From the cell containing the given text, extract its center point as (x, y) coordinate. 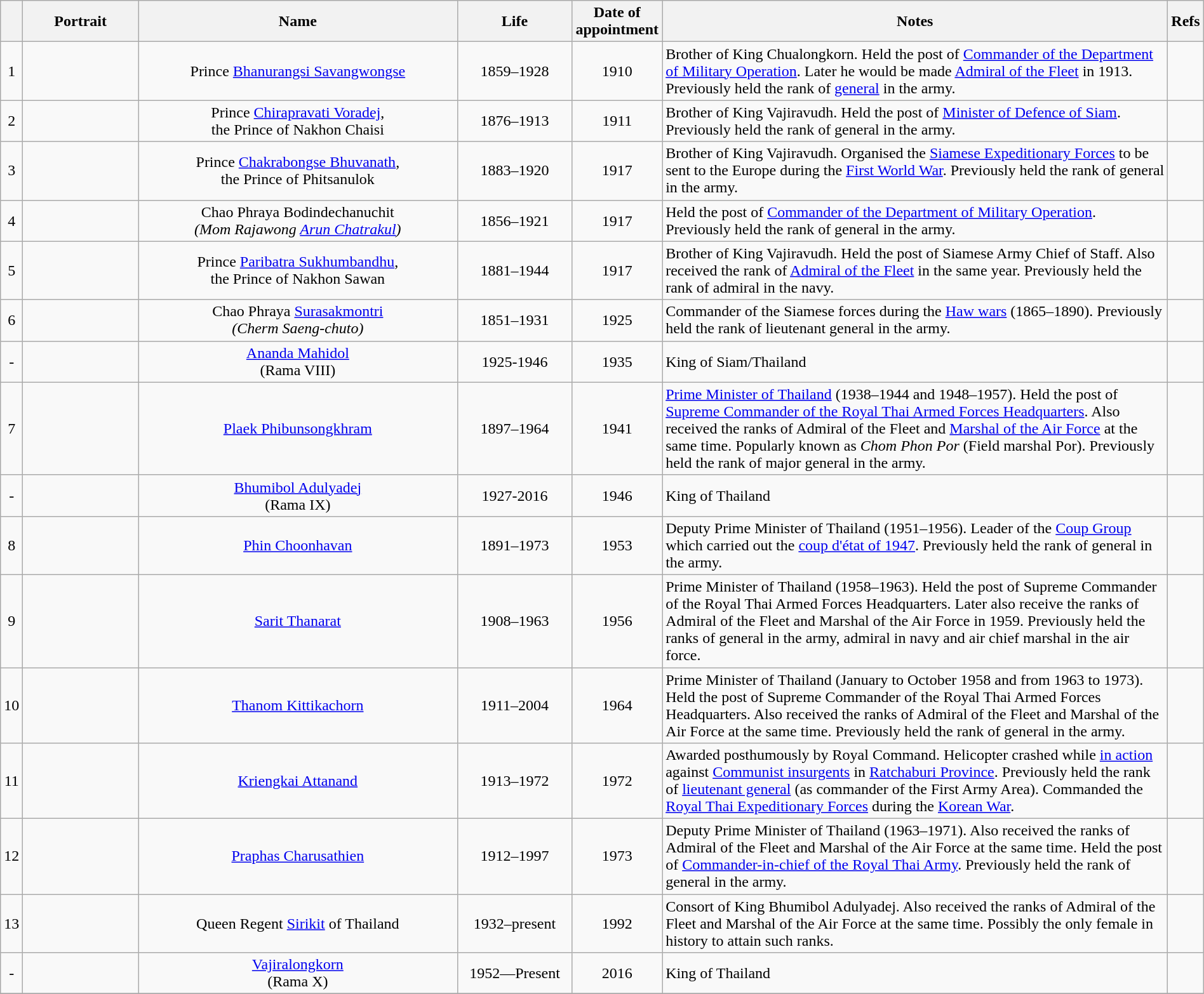
12 (11, 857)
1946 (617, 495)
6 (11, 320)
5 (11, 270)
Thanom Kittikachorn (298, 706)
13 (11, 924)
7 (11, 428)
King of Siam/Thailand (915, 362)
1927-2016 (514, 495)
Portrait (81, 22)
1891–1973 (514, 545)
1851–1931 (514, 320)
1856–1921 (514, 221)
1913–1972 (514, 781)
2016 (617, 974)
1941 (617, 428)
1925-1946 (514, 362)
10 (11, 706)
1876–1913 (514, 121)
Life (514, 22)
Chao Phraya Surasakmontri(Cherm Saeng-chuto) (298, 320)
1935 (617, 362)
Plaek Phibunsongkhram (298, 428)
Phin Choonhavan (298, 545)
1912–1997 (514, 857)
1932–present (514, 924)
2 (11, 121)
Kriengkai Attanand (298, 781)
Notes (915, 22)
Prince Chirapravati Voradej,the Prince of Nakhon Chaisi (298, 121)
9 (11, 621)
1911–2004 (514, 706)
1925 (617, 320)
Date of appointment (617, 22)
Prince Bhanurangsi Savangwongse (298, 71)
Sarit Thanarat (298, 621)
Brother of King Vajiravudh. Held the post of Minister of Defence of Siam. Previously held the rank of general in the army. (915, 121)
1881–1944 (514, 270)
Ananda Mahidol(Rama VIII) (298, 362)
Bhumibol Adulyadej(Rama IX) (298, 495)
Held the post of Commander of the Department of Military Operation. Previously held the rank of general in the army. (915, 221)
Prince Chakrabongse Bhuvanath,the Prince of Phitsanulok (298, 171)
1964 (617, 706)
1973 (617, 857)
1972 (617, 781)
11 (11, 781)
1952—Present (514, 974)
Vajiralongkorn(Rama X) (298, 974)
1956 (617, 621)
1 (11, 71)
Refs (1186, 22)
1911 (617, 121)
4 (11, 221)
Prince Paribatra Sukhumbandhu, the Prince of Nakhon Sawan (298, 270)
1910 (617, 71)
1883–1920 (514, 171)
3 (11, 171)
1908–1963 (514, 621)
Chao Phraya Bodindechanuchit(Mom Rajawong Arun Chatrakul) (298, 221)
1859–1928 (514, 71)
Praphas Charusathien (298, 857)
Queen Regent Sirikit of Thailand (298, 924)
8 (11, 545)
Commander of the Siamese forces during the Haw wars (1865–1890). Previously held the rank of lieutenant general in the army. (915, 320)
Name (298, 22)
1897–1964 (514, 428)
1992 (617, 924)
1953 (617, 545)
